Identify which cell holds the provided text, then report its (X, Y) central coordinate. 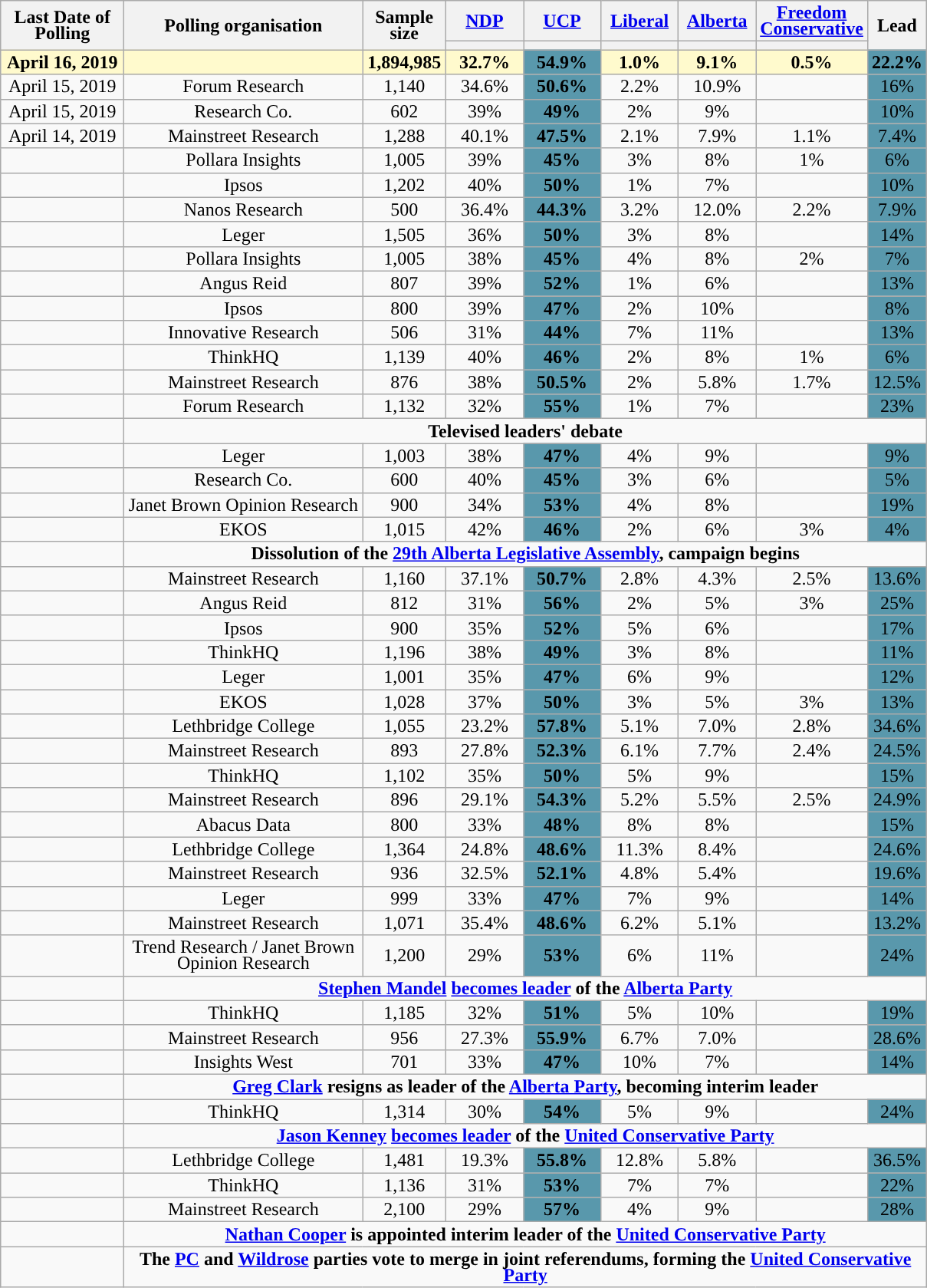
1.1% (812, 136)
1,136 (405, 1185)
1,139 (405, 357)
6.1% (639, 751)
28% (897, 1210)
701 (405, 1062)
956 (405, 1037)
37% (485, 701)
54.3% (561, 800)
36.5% (897, 1161)
807 (405, 283)
500 (405, 209)
57.8% (561, 726)
936 (405, 874)
52.1% (561, 874)
Alberta (718, 21)
Televised leaders' debate (526, 431)
6.7% (639, 1037)
36.4% (485, 209)
13.6% (897, 578)
506 (405, 333)
1,196 (405, 652)
0.5% (812, 62)
28.6% (897, 1037)
The PC and Wildrose parties vote to merge in joint referendums, forming the United Conservative Party (526, 1267)
37.1% (485, 578)
600 (405, 480)
602 (405, 111)
19.6% (897, 874)
27.8% (485, 751)
44.3% (561, 209)
8.4% (718, 849)
Sample size (405, 25)
27.3% (485, 1037)
5.4% (718, 874)
35.4% (485, 923)
1,364 (405, 849)
44% (561, 333)
25% (897, 603)
1,185 (405, 1013)
12.0% (718, 209)
10.9% (718, 87)
2.4% (812, 751)
50.5% (561, 382)
1,015 (405, 529)
50.6% (561, 87)
32.5% (485, 874)
Jason Kenney becomes leader of the United Conservative Party (526, 1136)
1,140 (405, 87)
24.5% (897, 751)
Trend Research / Janet Brown Opinion Research (244, 956)
Nanos Research (244, 209)
24.8% (485, 849)
April 14, 2019 (63, 136)
19.3% (485, 1161)
3.2% (639, 209)
47.5% (561, 136)
1,028 (405, 701)
812 (405, 603)
12.5% (897, 382)
5.2% (639, 800)
1,001 (405, 677)
48% (561, 825)
1,200 (405, 956)
Nathan Cooper is appointed interim leader of the United Conservative Party (526, 1234)
56% (561, 603)
1.0% (639, 62)
24.6% (897, 849)
30% (485, 1111)
51% (561, 1013)
NDP (485, 21)
896 (405, 800)
876 (405, 382)
34% (485, 505)
1,202 (405, 185)
22% (897, 1185)
1,314 (405, 1111)
Greg Clark resigns as leader of the Alberta Party, becoming interim leader (526, 1086)
7.4% (897, 136)
50.7% (561, 578)
52.3% (561, 751)
55.8% (561, 1161)
1,894,985 (405, 62)
1,160 (405, 578)
2.1% (639, 136)
Liberal (639, 21)
55.9% (561, 1037)
1,055 (405, 726)
April 16, 2019 (63, 62)
40.1% (485, 136)
4.3% (718, 578)
Insights West (244, 1062)
12% (897, 677)
22.2% (897, 62)
Stephen Mandel becomes leader of the Alberta Party (526, 988)
Lead (897, 25)
36% (485, 234)
999 (405, 898)
11.3% (639, 849)
1,132 (405, 407)
57% (561, 1210)
23.2% (485, 726)
42% (485, 529)
9.1% (718, 62)
6.2% (639, 923)
893 (405, 751)
Janet Brown Opinion Research (244, 505)
16% (897, 87)
2,100 (405, 1210)
Innovative Research (244, 333)
Polling organisation (244, 25)
Abacus Data (244, 825)
UCP (561, 21)
1,288 (405, 136)
4.8% (639, 874)
Freedom Conservative (812, 21)
54% (561, 1111)
13.2% (897, 923)
1,071 (405, 923)
1,102 (405, 776)
1,505 (405, 234)
55% (561, 407)
17% (897, 628)
23% (897, 407)
5.5% (718, 800)
1,003 (405, 456)
Last Date of Polling (63, 25)
7.7% (718, 751)
29.1% (485, 800)
24.9% (897, 800)
1.7% (812, 382)
54.9% (561, 62)
12.8% (639, 1161)
1,481 (405, 1161)
32.7% (485, 62)
Dissolution of the 29th Alberta Legislative Assembly, campaign begins (526, 554)
